Search for the cell housing the specified text and yield its (X, Y) center coordinate. 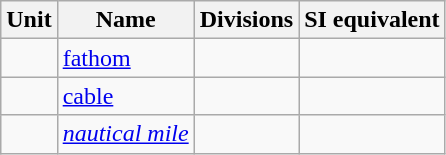
SI equivalent (372, 20)
fathom (126, 58)
Divisions (246, 20)
Unit (29, 20)
Name (126, 20)
cable (126, 96)
nautical mile (126, 134)
